Search for the cell housing the specified text and yield its [X, Y] center coordinate. 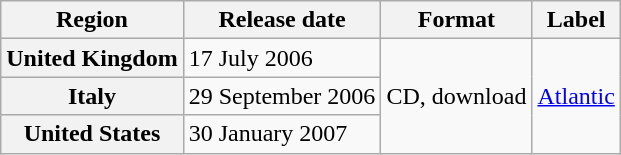
29 September 2006 [282, 96]
United Kingdom [92, 58]
Atlantic [576, 96]
Release date [282, 20]
Label [576, 20]
17 July 2006 [282, 58]
CD, download [456, 96]
Format [456, 20]
United States [92, 134]
Italy [92, 96]
30 January 2007 [282, 134]
Region [92, 20]
